Extract the [X, Y] coordinate from the center of the cell holding the provided text.  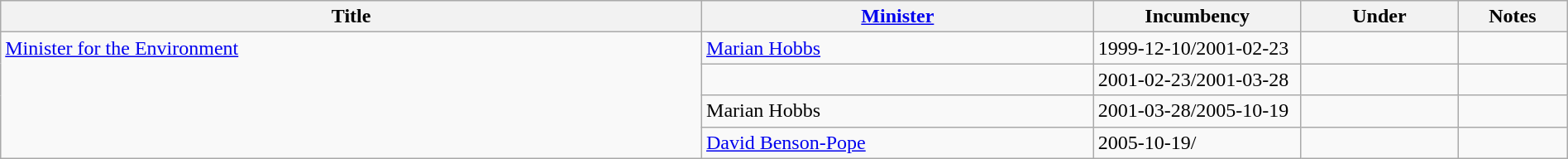
1999-12-10/2001-02-23 [1198, 48]
David Benson-Pope [898, 142]
2005-10-19/ [1198, 142]
Minister [898, 17]
2001-03-28/2005-10-19 [1198, 111]
Under [1379, 17]
Title [351, 17]
2001-02-23/2001-03-28 [1198, 79]
Minister for the Environment [351, 95]
Notes [1513, 17]
Incumbency [1198, 17]
